Identify which cell holds the provided text, then report its [x, y] central coordinate. 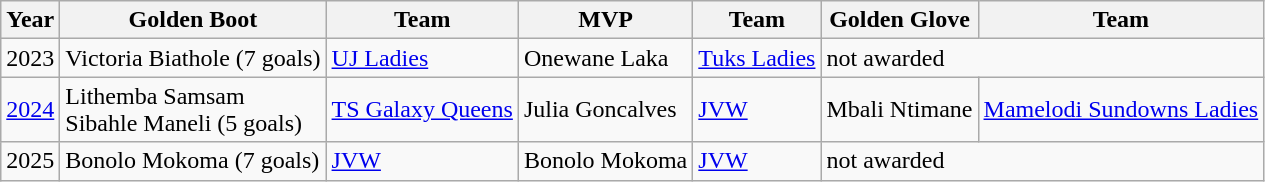
Julia Goncalves [605, 110]
Bonolo Mokoma [605, 161]
Year [30, 20]
Mamelodi Sundowns Ladies [1121, 110]
Tuks Ladies [757, 58]
Mbali Ntimane [900, 110]
2023 [30, 58]
Lithemba SamsamSibahle Maneli (5 goals) [193, 110]
MVP [605, 20]
Bonolo Mokoma (7 goals) [193, 161]
UJ Ladies [422, 58]
Onewane Laka [605, 58]
Victoria Biathole (7 goals) [193, 58]
TS Galaxy Queens [422, 110]
2024 [30, 110]
Golden Boot [193, 20]
Golden Glove [900, 20]
2025 [30, 161]
